Determine the (X, Y) coordinate at the center of the cell enclosing the given text.  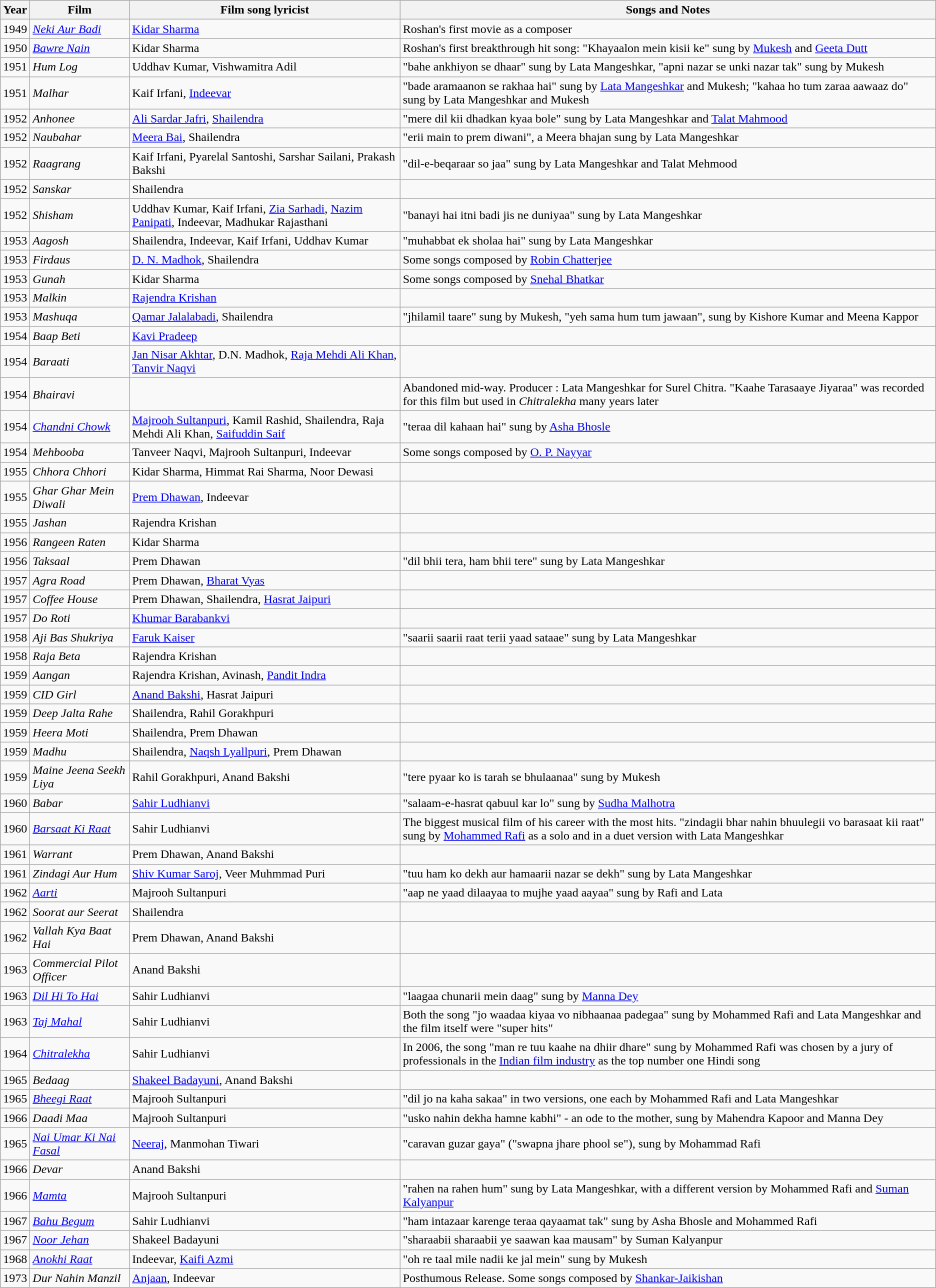
1950 (15, 48)
Film song lyricist (265, 10)
Shakeel Badayuni, Anand Bakshi (265, 1080)
Shailendra, Indeevar, Kaif Irfani, Uddhav Kumar (265, 240)
"dil jo na kaha sakaa" in two versions, one each by Mohammed Rafi and Lata Mangeshkar (668, 1099)
Dur Nahin Manzil (80, 1278)
Maine Jeena Seekh Liya (80, 777)
Roshan's first breakthrough hit song: "Khayaalon mein kisii ke" sung by Mukesh and Geeta Dutt (668, 48)
Roshan's first movie as a composer (668, 29)
"ham intazaar karenge teraa qayaamat tak" sung by Asha Bhosle and Mohammed Rafi (668, 1221)
1973 (15, 1278)
Prem Dhawan (265, 561)
Heera Moti (80, 732)
Noor Jehan (80, 1240)
1964 (15, 1054)
"caravan guzar gaya" ("swapna jhare phool se"), sung by Mohammad Rafi (668, 1144)
Bheegi Raat (80, 1099)
Anjaan, Indeevar (265, 1278)
Some songs composed by Snehal Bhatkar (668, 278)
Anokhi Raat (80, 1259)
Aangan (80, 675)
Neki Aur Badi (80, 29)
Vallah Kya Baat Hai (80, 937)
Sanskar (80, 189)
"erii main to prem diwani", a Meera bhajan sung by Lata Mangeshkar (668, 137)
"aap ne yaad dilaayaa to mujhe yaad aayaa" sung by Rafi and Lata (668, 892)
Shailendra, Prem Dhawan (265, 732)
Deep Jalta Rahe (80, 713)
Kavi Pradeep (265, 336)
1968 (15, 1259)
Anhonee (80, 118)
Chhora Chhori (80, 471)
Taj Mahal (80, 1022)
Agra Road (80, 580)
Bawre Nain (80, 48)
Khumar Barabankvi (265, 618)
Malhar (80, 93)
"muhabbat ek sholaa hai" sung by Lata Mangeshkar (668, 240)
Baraati (80, 362)
"usko nahin dekha hamne kabhi" - an ode to the mother, sung by Mahendra Kapoor and Manna Dey (668, 1118)
Both the song "jo waadaa kiyaa vo nibhaanaa padegaa" sung by Mohammed Rafi and Lata Mangeshkar and the film itself were "super hits" (668, 1022)
Raagrang (80, 163)
Naubahar (80, 137)
Tanveer Naqvi, Majrooh Sultanpuri, Indeevar (265, 452)
Kaif Irfani, Indeevar (265, 93)
Jashan (80, 523)
"saarii saarii raat terii yaad sataae" sung by Lata Mangeshkar (668, 637)
"mere dil kii dhadkan kyaa bole" sung by Lata Mangeshkar and Talat Mahmood (668, 118)
CID Girl (80, 694)
"bahe ankhiyon se dhaar" sung by Lata Mangeshkar, "apni nazar se unki nazar tak" sung by Mukesh (668, 67)
1949 (15, 29)
"sharaabii sharaabii ye saawan kaa mausam" by Suman Kalyanpur (668, 1240)
Barsaat Ki Raat (80, 829)
"teraa dil kahaan hai" sung by Asha Bhosle (668, 427)
Shailendra, Rahil Gorakhpuri (265, 713)
Ghar Ghar Mein Diwali (80, 497)
Hum Log (80, 67)
"tere pyaar ko is tarah se bhulaanaa" sung by Mukesh (668, 777)
"tuu ham ko dekh aur hamaarii nazar se dekh" sung by Lata Mangeshkar (668, 873)
Indeevar, Kaifi Azmi (265, 1259)
Soorat aur Seerat (80, 911)
"oh re taal mile nadii ke jal mein" sung by Mukesh (668, 1259)
Bhairavi (80, 394)
Jan Nisar Akhtar, D.N. Madhok, Raja Mehdi Ali Khan, Tanvir Naqvi (265, 362)
Prem Dhawan, Bharat Vyas (265, 580)
Commercial Pilot Officer (80, 970)
Shiv Kumar Saroj, Veer Muhmmad Puri (265, 873)
Some songs composed by Robin Chatterjee (668, 259)
"salaam-e-hasrat qabuul kar lo" sung by Sudha Malhotra (668, 803)
Warrant (80, 854)
Chandni Chowk (80, 427)
Year (15, 10)
Prem Dhawan, Shailendra, Hasrat Jaipuri (265, 599)
Faruk Kaiser (265, 637)
Devar (80, 1169)
Coffee House (80, 599)
Prem Dhawan, Indeevar (265, 497)
Bahu Begum (80, 1221)
Taksaal (80, 561)
Qamar Jalalabadi, Shailendra (265, 317)
Some songs composed by O. P. Nayyar (668, 452)
Rahil Gorakhpuri, Anand Bakshi (265, 777)
Babar (80, 803)
Kaif Irfani, Pyarelal Santoshi, Sarshar Sailani, Prakash Bakshi (265, 163)
"jhilamil taare" sung by Mukesh, "yeh sama hum tum jawaan", sung by Kishore Kumar and Meena Kappor (668, 317)
"bade aramaanon se rakhaa hai" sung by Lata Mangeshkar and Mukesh; "kahaa ho tum zaraa aawaaz do" sung by Lata Mangeshkar and Mukesh (668, 93)
Songs and Notes (668, 10)
Aji Bas Shukriya (80, 637)
Shailendra, Naqsh Lyallpuri, Prem Dhawan (265, 751)
"rahen na rahen hum" sung by Lata Mangeshkar, with a different version by Mohammed Rafi and Suman Kalyanpur (668, 1195)
D. N. Madhok, Shailendra (265, 259)
Shisham (80, 215)
Mehbooba (80, 452)
Zindagi Aur Hum (80, 873)
Mamta (80, 1195)
Anand Bakshi, Hasrat Jaipuri (265, 694)
Do Roti (80, 618)
Dil Hi To Hai (80, 995)
Rangeen Raten (80, 542)
Aarti (80, 892)
Majrooh Sultanpuri, Kamil Rashid, Shailendra, Raja Mehdi Ali Khan, Saifuddin Saif (265, 427)
Shakeel Badayuni (265, 1240)
"banayi hai itni badi jis ne duniyaa" sung by Lata Mangeshkar (668, 215)
Nai Umar Ki Nai Fasal (80, 1144)
Ali Sardar Jafri, Shailendra (265, 118)
Chitralekha (80, 1054)
Gunah (80, 278)
Malkin (80, 298)
Meera Bai, Shailendra (265, 137)
Posthumous Release. Some songs composed by Shankar-Jaikishan (668, 1278)
Firdaus (80, 259)
Kidar Sharma, Himmat Rai Sharma, Noor Dewasi (265, 471)
"laagaa chunarii mein daag" sung by Manna Dey (668, 995)
Bedaag (80, 1080)
Film (80, 10)
Neeraj, Manmohan Tiwari (265, 1144)
Uddhav Kumar, Kaif Irfani, Zia Sarhadi, Nazim Panipati, Indeevar, Madhukar Rajasthani (265, 215)
Madhu (80, 751)
"dil-e-beqaraar so jaa" sung by Lata Mangeshkar and Talat Mehmood (668, 163)
Raja Beta (80, 656)
Aagosh (80, 240)
Baap Beti (80, 336)
"dil bhii tera, ham bhii tere" sung by Lata Mangeshkar (668, 561)
Uddhav Kumar, Vishwamitra Adil (265, 67)
Rajendra Krishan, Avinash, Pandit Indra (265, 675)
Daadi Maa (80, 1118)
Mashuqa (80, 317)
